Scan for the cell matching the given text and deliver its (X, Y) coordinate at center. 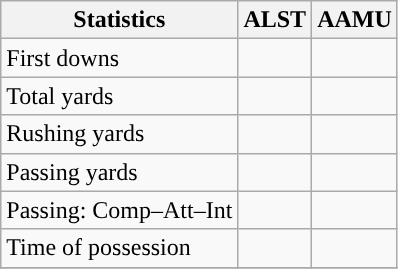
Passing: Comp–Att–Int (120, 210)
AAMU (355, 20)
Total yards (120, 96)
Statistics (120, 20)
ALST (275, 20)
Time of possession (120, 248)
Passing yards (120, 172)
First downs (120, 58)
Rushing yards (120, 134)
